From the cell containing the given text, extract its center point as [x, y] coordinate. 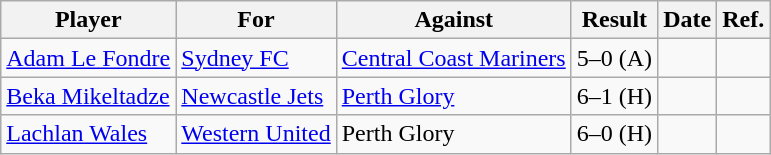
Adam Le Fondre [88, 58]
Result [614, 20]
Ref. [744, 20]
Newcastle Jets [256, 96]
6–0 (H) [614, 134]
For [256, 20]
Player [88, 20]
Sydney FC [256, 58]
Western United [256, 134]
Central Coast Mariners [454, 58]
5–0 (A) [614, 58]
Against [454, 20]
Date [688, 20]
Lachlan Wales [88, 134]
Beka Mikeltadze [88, 96]
6–1 (H) [614, 96]
